Find where the given text appears and provide that cell's center as [x, y] coordinate. 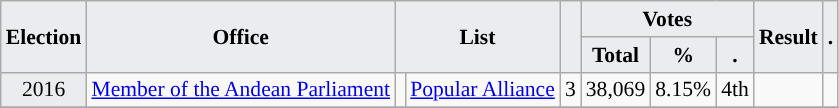
Popular Alliance [482, 90]
Election [44, 36]
% [683, 55]
Office [240, 36]
Total [616, 55]
8.15% [683, 90]
Votes [668, 19]
List [478, 36]
2016 [44, 90]
Member of the Andean Parliament [240, 90]
Result [788, 36]
4th [735, 90]
3 [570, 90]
38,069 [616, 90]
